Detect which cell encompasses the target text, then output its [x, y] center coordinate. 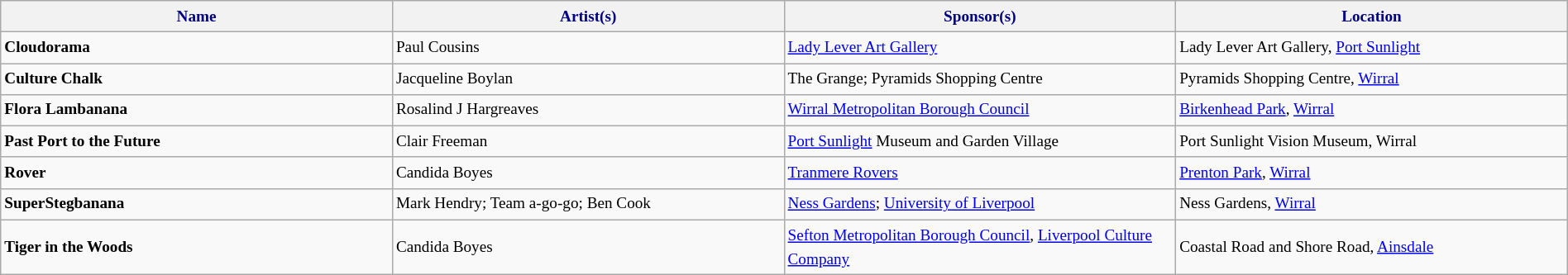
Port Sunlight Vision Museum, Wirral [1372, 141]
Jacqueline Boylan [588, 78]
Culture Chalk [197, 78]
Clair Freeman [588, 141]
Flora Lambanana [197, 110]
Tiger in the Woods [197, 248]
Prenton Park, Wirral [1372, 173]
Sponsor(s) [980, 17]
Birkenhead Park, Wirral [1372, 110]
Paul Cousins [588, 47]
Artist(s) [588, 17]
Lady Lever Art Gallery, Port Sunlight [1372, 47]
SuperStegbanana [197, 204]
Sefton Metropolitan Borough Council, Liverpool Culture Company [980, 248]
The Grange; Pyramids Shopping Centre [980, 78]
Rover [197, 173]
Past Port to the Future [197, 141]
Tranmere Rovers [980, 173]
Pyramids Shopping Centre, Wirral [1372, 78]
Lady Lever Art Gallery [980, 47]
Mark Hendry; Team a-go-go; Ben Cook [588, 204]
Cloudorama [197, 47]
Port Sunlight Museum and Garden Village [980, 141]
Coastal Road and Shore Road, Ainsdale [1372, 248]
Wirral Metropolitan Borough Council [980, 110]
Location [1372, 17]
Ness Gardens, Wirral [1372, 204]
Ness Gardens; University of Liverpool [980, 204]
Rosalind J Hargreaves [588, 110]
Name [197, 17]
